Return the (x, y) coordinate for the center point of the cell that contains the specified text.  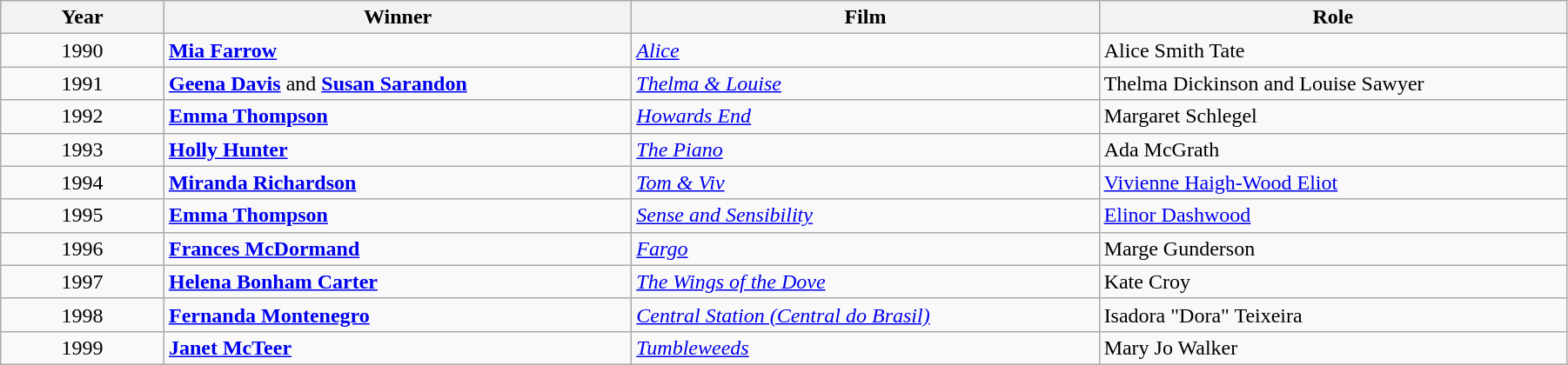
Film (865, 17)
1991 (83, 83)
Fernanda Montenegro (397, 315)
Ada McGrath (1333, 149)
Role (1333, 17)
The Piano (865, 149)
Central Station (Central do Brasil) (865, 315)
Janet McTeer (397, 348)
Frances McDormand (397, 249)
Alice (865, 50)
The Wings of the Dove (865, 282)
1997 (83, 282)
Thelma Dickinson and Louise Sawyer (1333, 83)
Thelma & Louise (865, 83)
Alice Smith Tate (1333, 50)
1994 (83, 182)
Isadora "Dora" Teixeira (1333, 315)
1998 (83, 315)
Marge Gunderson (1333, 249)
1999 (83, 348)
1996 (83, 249)
1992 (83, 116)
Tom & Viv (865, 182)
Tumbleweeds (865, 348)
Winner (397, 17)
Year (83, 17)
Mary Jo Walker (1333, 348)
Howards End (865, 116)
Holly Hunter (397, 149)
1995 (83, 216)
Vivienne Haigh-Wood Eliot (1333, 182)
1993 (83, 149)
Fargo (865, 249)
Sense and Sensibility (865, 216)
Miranda Richardson (397, 182)
Helena Bonham Carter (397, 282)
Kate Croy (1333, 282)
Elinor Dashwood (1333, 216)
Mia Farrow (397, 50)
Margaret Schlegel (1333, 116)
Geena Davis and Susan Sarandon (397, 83)
1990 (83, 50)
